Scan for the cell matching the given text and deliver its (X, Y) coordinate at center. 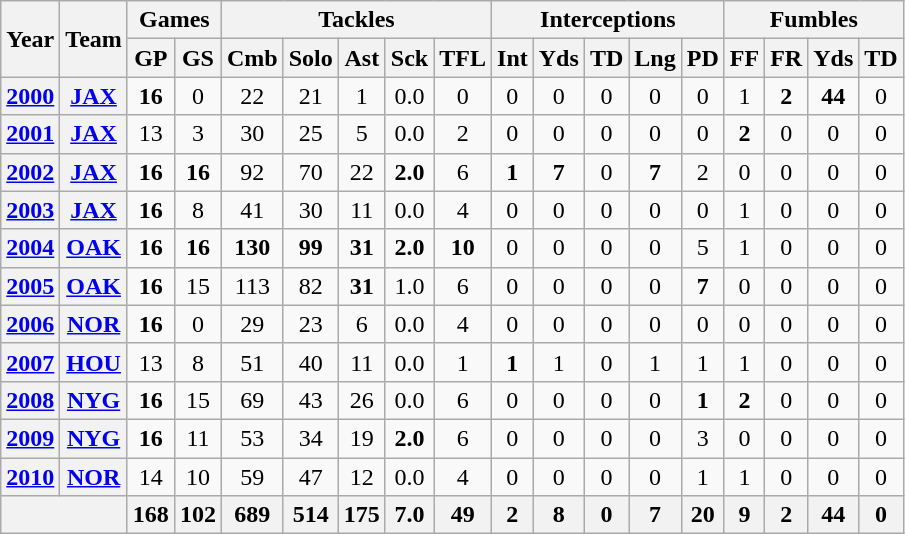
Tackles (356, 20)
49 (463, 515)
2007 (30, 362)
43 (310, 400)
51 (252, 362)
Lng (655, 58)
99 (310, 248)
1.0 (409, 286)
2003 (30, 210)
689 (252, 515)
34 (310, 438)
2006 (30, 324)
23 (310, 324)
514 (310, 515)
19 (362, 438)
168 (150, 515)
29 (252, 324)
9 (744, 515)
Ast (362, 58)
2009 (30, 438)
12 (362, 477)
2008 (30, 400)
Sck (409, 58)
40 (310, 362)
Year (30, 39)
25 (310, 134)
20 (702, 515)
130 (252, 248)
92 (252, 172)
21 (310, 96)
Cmb (252, 58)
Team (94, 39)
41 (252, 210)
59 (252, 477)
Interceptions (608, 20)
Games (174, 20)
GP (150, 58)
Fumbles (814, 20)
113 (252, 286)
26 (362, 400)
Int (513, 58)
GS (198, 58)
2002 (30, 172)
69 (252, 400)
53 (252, 438)
2001 (30, 134)
102 (198, 515)
2005 (30, 286)
Solo (310, 58)
7.0 (409, 515)
14 (150, 477)
47 (310, 477)
FF (744, 58)
TFL (463, 58)
175 (362, 515)
70 (310, 172)
82 (310, 286)
2010 (30, 477)
HOU (94, 362)
FR (786, 58)
2004 (30, 248)
2000 (30, 96)
PD (702, 58)
